Return (X, Y) of the center of cell containing provided text 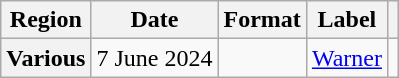
Format (262, 20)
Label (346, 20)
7 June 2024 (154, 58)
Various (46, 58)
Region (46, 20)
Date (154, 20)
Warner (346, 58)
